From the cell containing the given text, extract its center point as [x, y] coordinate. 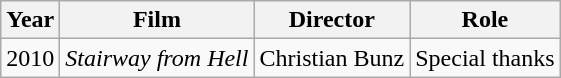
Year [30, 20]
Christian Bunz [332, 58]
Role [485, 20]
Special thanks [485, 58]
2010 [30, 58]
Director [332, 20]
Stairway from Hell [157, 58]
Film [157, 20]
